Identify which cell holds the provided text, then report its [x, y] central coordinate. 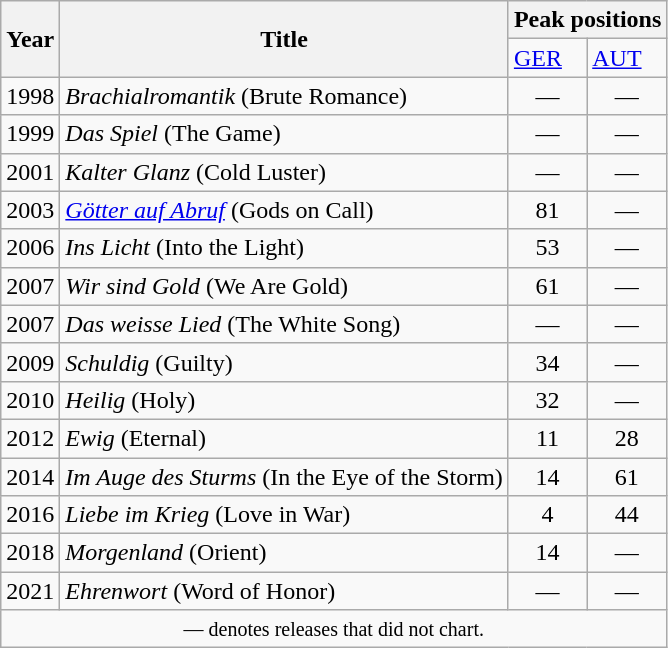
Im Auge des Sturms (In the Eye of the Storm) [284, 477]
Liebe im Krieg (Love in War) [284, 515]
Kalter Glanz (Cold Luster) [284, 172]
2006 [30, 248]
32 [547, 400]
2003 [30, 210]
Götter auf Abruf (Gods on Call) [284, 210]
2010 [30, 400]
44 [627, 515]
Heilig (Holy) [284, 400]
Wir sind Gold (We Are Gold) [284, 286]
2021 [30, 591]
Ehrenwort (Word of Honor) [284, 591]
81 [547, 210]
2016 [30, 515]
AUT [627, 58]
Peak positions [587, 20]
11 [547, 438]
Ewig (Eternal) [284, 438]
Das weisse Lied (The White Song) [284, 324]
Schuldig (Guilty) [284, 362]
Brachialromantik (Brute Romance) [284, 96]
2009 [30, 362]
34 [547, 362]
2012 [30, 438]
Morgenland (Orient) [284, 553]
2018 [30, 553]
Year [30, 39]
2014 [30, 477]
28 [627, 438]
GER [547, 58]
Das Spiel (The Game) [284, 134]
2001 [30, 172]
1999 [30, 134]
Ins Licht (Into the Light) [284, 248]
— denotes releases that did not chart. [334, 629]
4 [547, 515]
Title [284, 39]
53 [547, 248]
1998 [30, 96]
